Return the [X, Y] coordinate for the center point of the cell that contains the specified text.  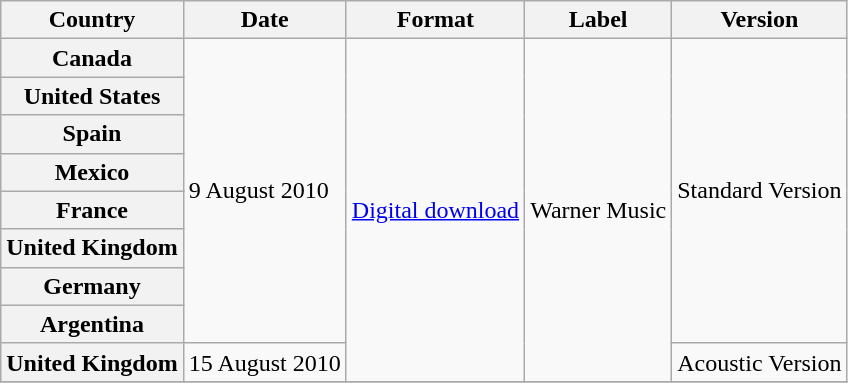
Version [760, 20]
Warner Music [598, 210]
Acoustic Version [760, 362]
Date [264, 20]
France [92, 210]
Spain [92, 134]
Digital download [435, 210]
Argentina [92, 324]
Standard Version [760, 191]
15 August 2010 [264, 362]
United States [92, 96]
Germany [92, 286]
Country [92, 20]
Canada [92, 58]
Label [598, 20]
9 August 2010 [264, 191]
Format [435, 20]
Mexico [92, 172]
